Output the (x, y) coordinate of the center of the cell containing the given text.  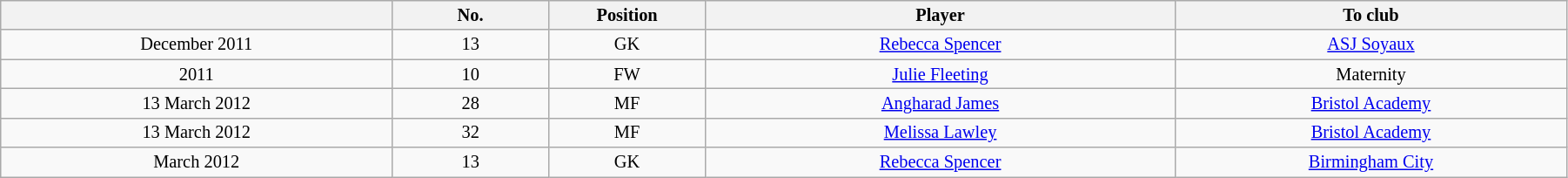
Angharad James (941, 103)
Melissa Lawley (941, 133)
To club (1371, 15)
March 2012 (197, 162)
FW (627, 74)
Julie Fleeting (941, 74)
Player (941, 15)
No. (471, 15)
32 (471, 133)
Position (627, 15)
ASJ Soyaux (1371, 44)
Maternity (1371, 74)
2011 (197, 74)
Birmingham City (1371, 162)
10 (471, 74)
December 2011 (197, 44)
28 (471, 103)
